Pinpoint the cell where the given text exists, returning its [x, y] midpoint coordinate. 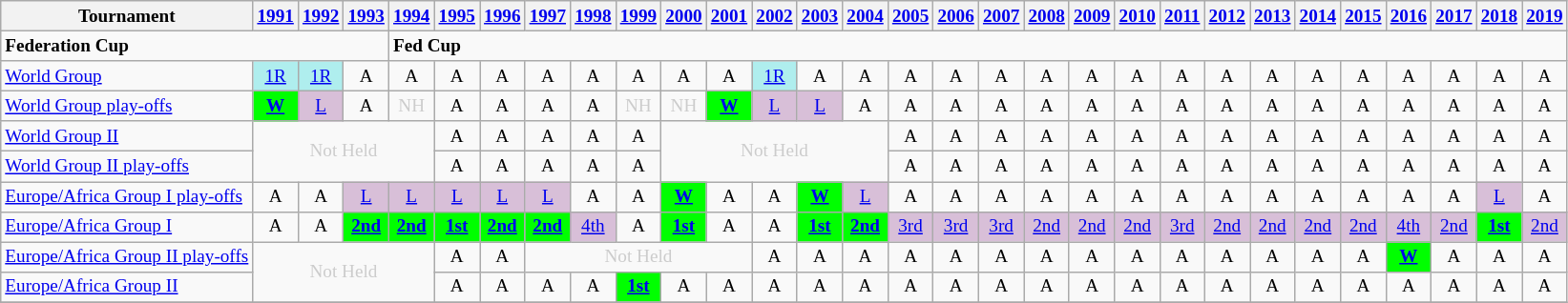
Europe/Africa Group I play-offs [127, 196]
2012 [1227, 16]
1998 [594, 16]
1999 [638, 16]
1991 [276, 16]
World Group II [127, 136]
2004 [866, 16]
World Group [127, 76]
World Group play-offs [127, 106]
2007 [1001, 16]
Federation Cup [195, 46]
1996 [503, 16]
Tournament [127, 16]
2011 [1181, 16]
2017 [1454, 16]
2016 [1409, 16]
Europe/Africa Group II play-offs [127, 257]
World Group II play-offs [127, 167]
2013 [1273, 16]
2005 [910, 16]
Fed Cup [977, 46]
2003 [820, 16]
2015 [1364, 16]
2002 [775, 16]
2000 [684, 16]
2014 [1318, 16]
1997 [548, 16]
1992 [321, 16]
1993 [366, 16]
2010 [1138, 16]
2018 [1499, 16]
2019 [1545, 16]
2009 [1092, 16]
Europe/Africa Group I [127, 227]
2008 [1047, 16]
1994 [411, 16]
1995 [457, 16]
2001 [729, 16]
Europe/Africa Group II [127, 287]
2006 [956, 16]
